Capture the cell that displays the provided text and extract its [x, y] central coordinate. 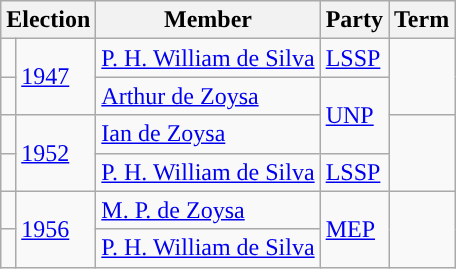
Term [421, 20]
M. P. de Zoysa [208, 210]
1956 [56, 229]
1947 [56, 77]
Member [208, 20]
Ian de Zoysa [208, 134]
Arthur de Zoysa [208, 96]
Party [354, 20]
UNP [354, 115]
Election [48, 20]
MEP [354, 229]
1952 [56, 153]
